Find where the given text appears and provide that cell's center as [X, Y] coordinate. 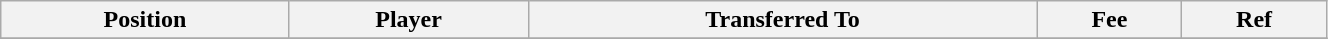
Fee [1110, 20]
Player [408, 20]
Ref [1254, 20]
Transferred To [782, 20]
Position [145, 20]
